Detect which cell encompasses the target text, then output its [X, Y] center coordinate. 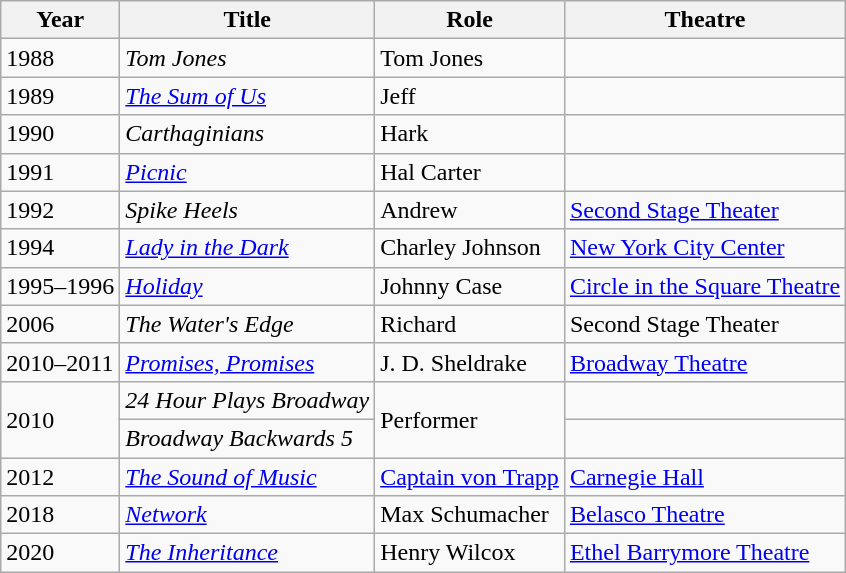
Promises, Promises [248, 362]
Johnny Case [470, 286]
2020 [60, 553]
1994 [60, 248]
Performer [470, 419]
Hark [470, 134]
1995–1996 [60, 286]
Jeff [470, 96]
The Sound of Music [248, 477]
The Water's Edge [248, 324]
New York City Center [704, 248]
24 Hour Plays Broadway [248, 400]
Network [248, 515]
1989 [60, 96]
1991 [60, 172]
Hal Carter [470, 172]
Role [470, 20]
2006 [60, 324]
Captain von Trapp [470, 477]
The Sum of Us [248, 96]
1990 [60, 134]
2010 [60, 419]
Charley Johnson [470, 248]
Theatre [704, 20]
1988 [60, 58]
Belasco Theatre [704, 515]
2012 [60, 477]
Lady in the Dark [248, 248]
J. D. Sheldrake [470, 362]
Max Schumacher [470, 515]
Ethel Barrymore Theatre [704, 553]
The Inheritance [248, 553]
Andrew [470, 210]
1992 [60, 210]
Year [60, 20]
Spike Heels [248, 210]
Holiday [248, 286]
Picnic [248, 172]
2018 [60, 515]
Broadway Backwards 5 [248, 438]
Broadway Theatre [704, 362]
Title [248, 20]
2010–2011 [60, 362]
Richard [470, 324]
Carnegie Hall [704, 477]
Henry Wilcox [470, 553]
Carthaginians [248, 134]
Circle in the Square Theatre [704, 286]
